Capture the cell that displays the provided text and extract its [X, Y] central coordinate. 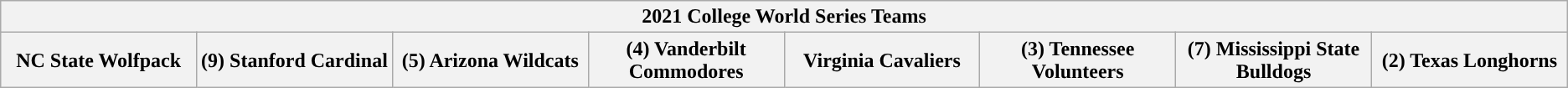
(9) Stanford Cardinal [295, 60]
NC State Wolfpack [99, 60]
(4) Vanderbilt Commodores [686, 60]
2021 College World Series Teams [784, 17]
Virginia Cavaliers [882, 60]
(5) Arizona Wildcats [490, 60]
(2) Texas Longhorns [1469, 60]
(3) Tennessee Volunteers [1078, 60]
(7) Mississippi State Bulldogs [1274, 60]
